Identify which cell holds the provided text, then report its (X, Y) central coordinate. 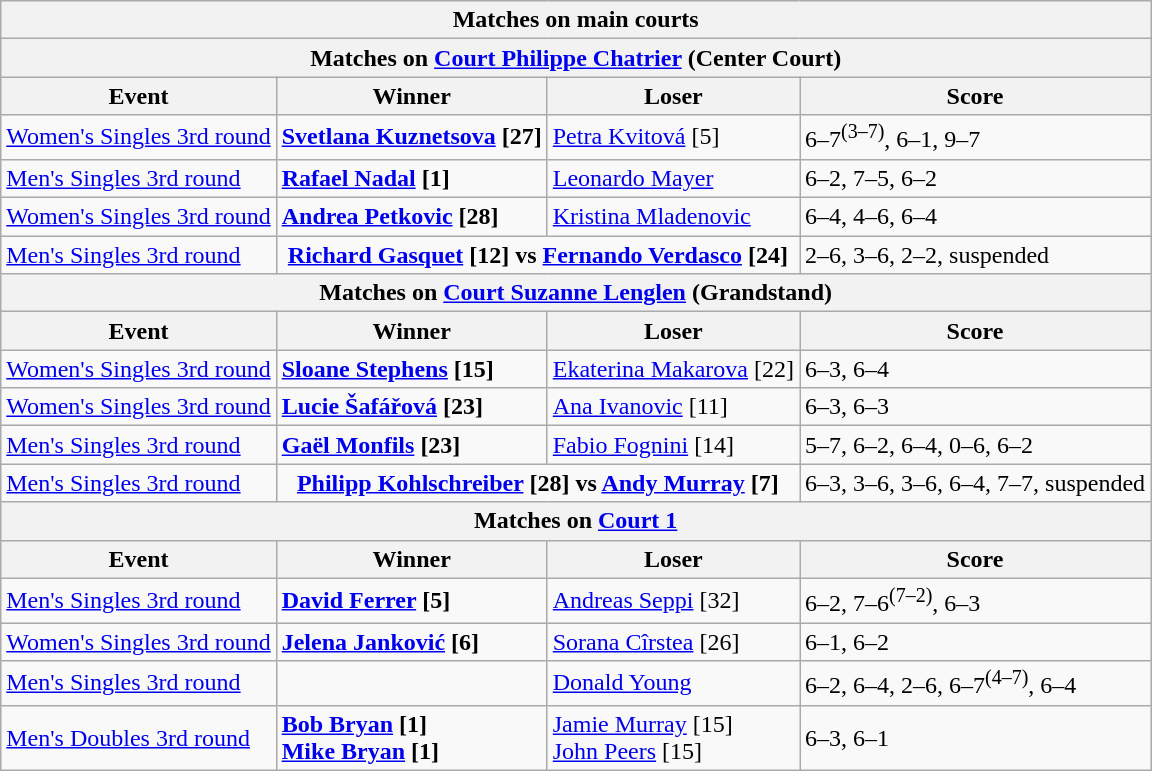
Ekaterina Makarova [22] (673, 369)
Sloane Stephens [15] (412, 369)
Jamie Murray [15] John Peers [15] (673, 738)
Lucie Šafářová [23] (412, 407)
Philipp Kohlschreiber [28] vs Andy Murray [7] (538, 483)
6–1, 6–2 (976, 642)
Bob Bryan [1] Mike Bryan [1] (412, 738)
Richard Gasquet [12] vs Fernando Verdasco [24] (538, 255)
David Ferrer [5] (412, 600)
Petra Kvitová [5] (673, 138)
6–4, 4–6, 6–4 (976, 217)
Ana Ivanovic [11] (673, 407)
2–6, 3–6, 2–2, suspended (976, 255)
Andrea Petkovic [28] (412, 217)
Matches on Court Suzanne Lenglen (Grandstand) (576, 293)
Sorana Cîrstea [26] (673, 642)
Leonardo Mayer (673, 178)
6–7(3–7), 6–1, 9–7 (976, 138)
6–3, 3–6, 3–6, 6–4, 7–7, suspended (976, 483)
Matches on Court Philippe Chatrier (Center Court) (576, 58)
Men's Doubles 3rd round (138, 738)
6–3, 6–4 (976, 369)
Matches on main courts (576, 20)
5–7, 6–2, 6–4, 0–6, 6–2 (976, 445)
Jelena Janković [6] (412, 642)
Matches on Court 1 (576, 521)
Kristina Mladenovic (673, 217)
Fabio Fognini [14] (673, 445)
6–2, 6–4, 2–6, 6–7(4–7), 6–4 (976, 684)
Andreas Seppi [32] (673, 600)
6–2, 7–5, 6–2 (976, 178)
6–2, 7–6(7–2), 6–3 (976, 600)
6–3, 6–1 (976, 738)
Rafael Nadal [1] (412, 178)
6–3, 6–3 (976, 407)
Donald Young (673, 684)
Svetlana Kuznetsova [27] (412, 138)
Gaël Monfils [23] (412, 445)
